Detect which cell encompasses the target text, then output its (X, Y) center coordinate. 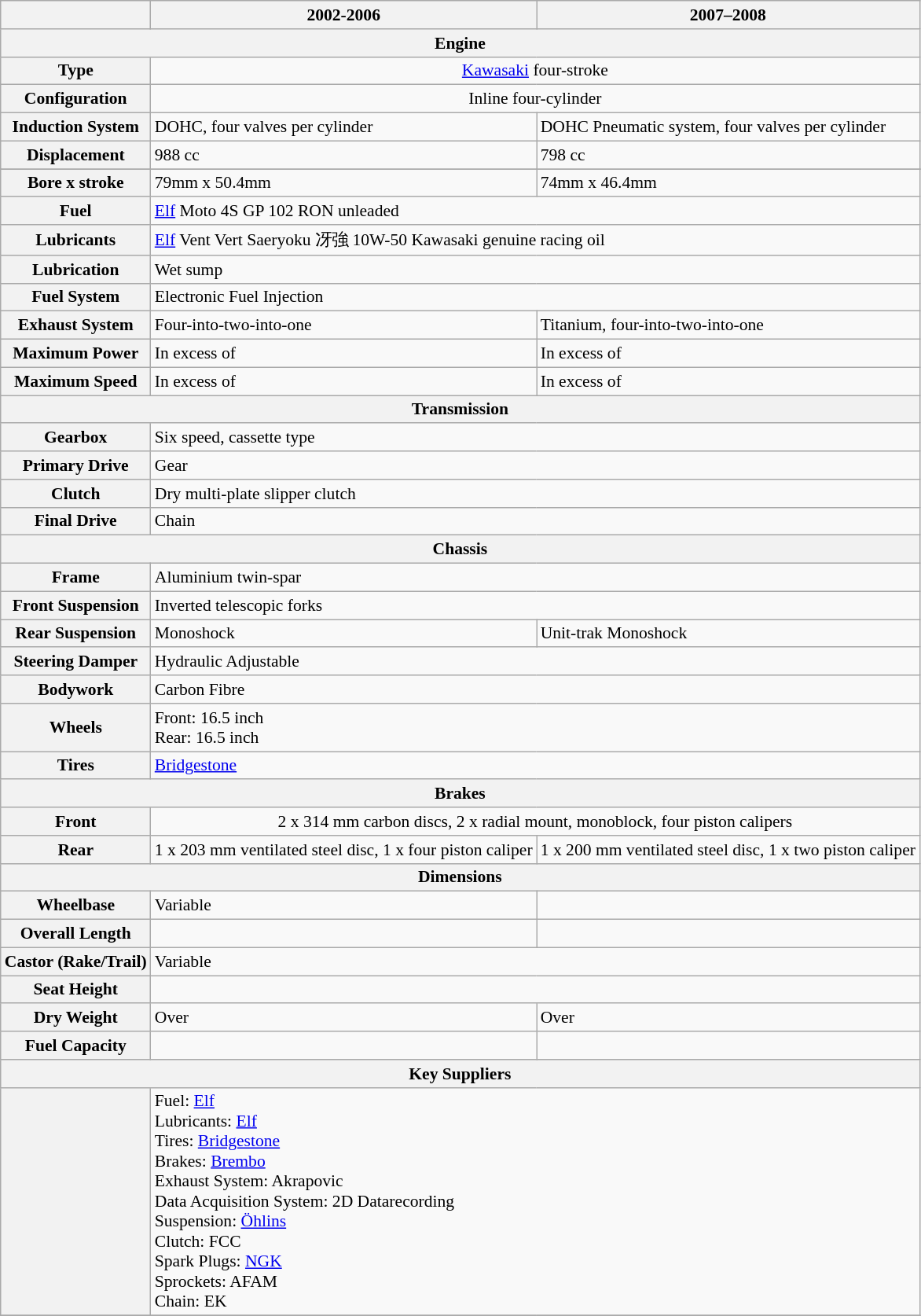
Induction System (75, 127)
Inverted telescopic forks (535, 605)
Elf Vent Vert Saeryoku 冴強 10W-50 Kawasaki genuine racing oil (535, 241)
Front (75, 822)
Transmission (460, 410)
Chassis (460, 550)
Lubricants (75, 241)
Chain (535, 521)
798 cc (728, 155)
Fuel System (75, 297)
Dry multi-plate slipper clutch (535, 494)
Kawasaki four-stroke (535, 71)
Primary Drive (75, 465)
Carbon Fibre (535, 689)
1 x 203 mm ventilated steel disc, 1 x four piston caliper (344, 850)
Wheels (75, 728)
Titanium, four-into-two-into-one (728, 325)
Engine (460, 43)
Tires (75, 766)
DOHC, four valves per cylinder (344, 127)
Elf Moto 4S GP 102 RON unleaded (535, 211)
Dry Weight (75, 1018)
Aluminium twin-spar (535, 578)
Six speed, cassette type (535, 438)
Lubrication (75, 270)
79mm x 50.4mm (344, 183)
Unit-trak Monoshock (728, 634)
Steering Damper (75, 662)
Wheelbase (75, 906)
Rear (75, 850)
Key Suppliers (460, 1074)
Inline four-cylinder (535, 99)
Maximum Speed (75, 381)
Bodywork (75, 689)
Seat Height (75, 990)
Overall Length (75, 934)
Fuel (75, 211)
Exhaust System (75, 325)
Electronic Fuel Injection (535, 297)
Rear Suspension (75, 634)
Clutch (75, 494)
Monoshock (344, 634)
Wet sump (535, 270)
Configuration (75, 99)
Gearbox (75, 438)
Hydraulic Adjustable (535, 662)
2002-2006 (344, 15)
DOHC Pneumatic system, four valves per cylinder (728, 127)
Type (75, 71)
Displacement (75, 155)
Bore x stroke (75, 183)
2007–2008 (728, 15)
Fuel Capacity (75, 1046)
Castor (Rake/Trail) (75, 961)
2 x 314 mm carbon discs, 2 x radial mount, monoblock, four piston calipers (535, 822)
Gear (535, 465)
Four-into-two-into-one (344, 325)
Bridgestone (535, 766)
Final Drive (75, 521)
Front Suspension (75, 605)
988 cc (344, 155)
Brakes (460, 794)
Front: 16.5 inchRear: 16.5 inch (535, 728)
74mm x 46.4mm (728, 183)
Dimensions (460, 877)
1 x 200 mm ventilated steel disc, 1 x two piston caliper (728, 850)
Maximum Power (75, 354)
Frame (75, 578)
